Return (x, y) of the center of cell containing provided text 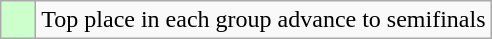
Top place in each group advance to semifinals (264, 20)
